Determine the [X, Y] coordinate at the center of the cell enclosing the given text.  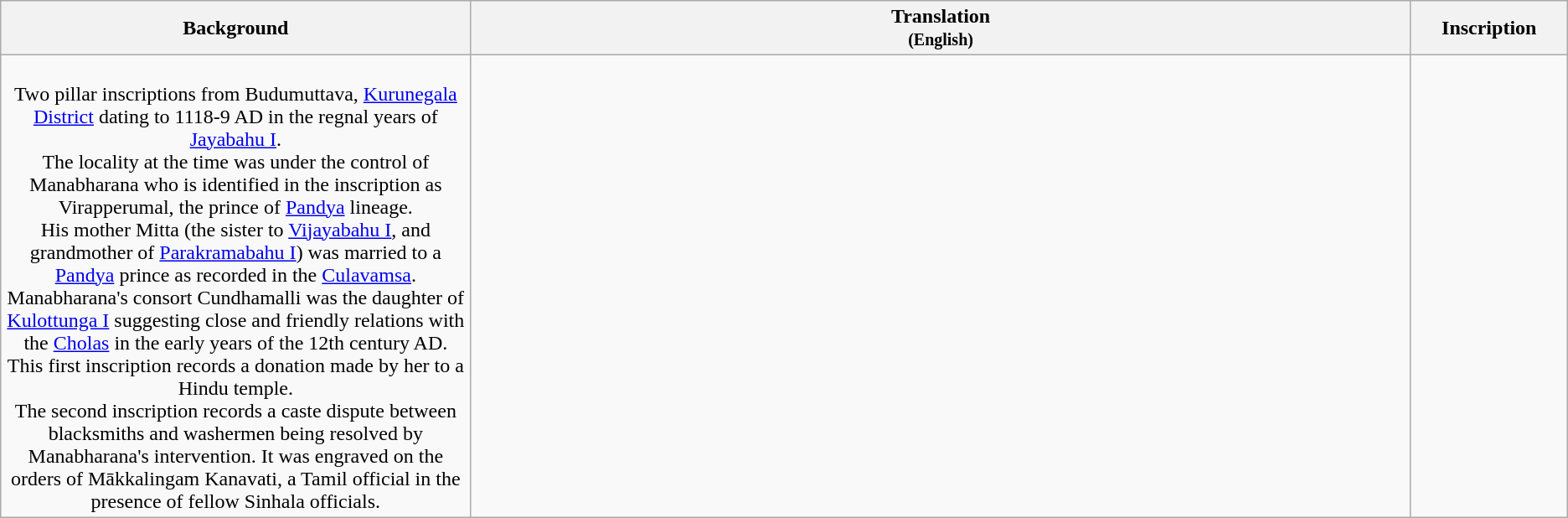
Background [236, 28]
Inscription [1489, 28]
Translation(English) [941, 28]
